Provide the (X, Y) coordinate of the cell's center where the given text is located.  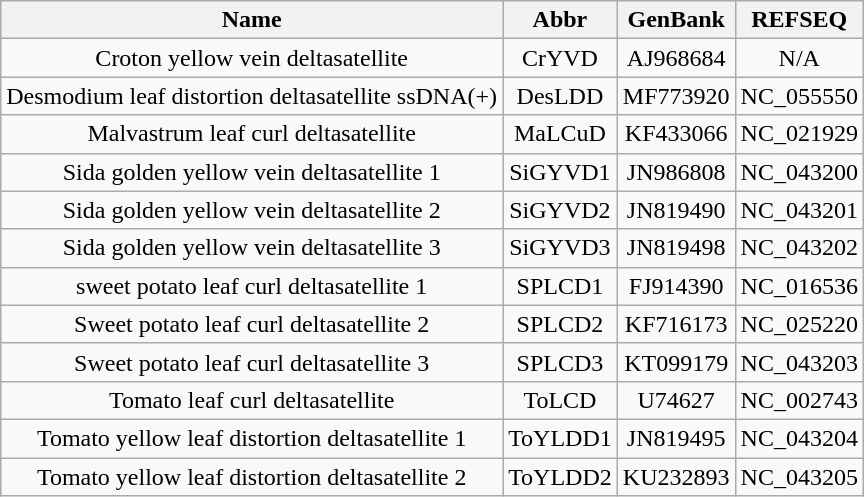
KT099179 (676, 362)
NC_043203 (799, 362)
Croton yellow vein deltasatellite (252, 58)
N/A (799, 58)
NC_025220 (799, 324)
SPLCD3 (560, 362)
MF773920 (676, 96)
GenBank (676, 20)
JN819498 (676, 248)
JN986808 (676, 172)
NC_043204 (799, 438)
SiGYVD1 (560, 172)
Sweet potato leaf curl deltasatellite 3 (252, 362)
KF716173 (676, 324)
NC_043201 (799, 210)
AJ968684 (676, 58)
ToLCD (560, 400)
Sida golden yellow vein deltasatellite 1 (252, 172)
NC_043200 (799, 172)
Sida golden yellow vein deltasatellite 3 (252, 248)
Sida golden yellow vein deltasatellite 2 (252, 210)
MaLCuD (560, 134)
Malvastrum leaf curl deltasatellite (252, 134)
NC_021929 (799, 134)
KF433066 (676, 134)
CrYVD (560, 58)
KU232893 (676, 477)
Desmodium leaf distortion deltasatellite ssDNA(+) (252, 96)
sweet potato leaf curl deltasatellite 1 (252, 286)
SiGYVD3 (560, 248)
SPLCD2 (560, 324)
SPLCD1 (560, 286)
NC_002743 (799, 400)
SiGYVD2 (560, 210)
NC_043205 (799, 477)
Sweet potato leaf curl deltasatellite 2 (252, 324)
Tomato yellow leaf distortion deltasatellite 1 (252, 438)
ToYLDD1 (560, 438)
JN819495 (676, 438)
Tomato leaf curl deltasatellite (252, 400)
NC_055550 (799, 96)
DesLDD (560, 96)
NC_016536 (799, 286)
U74627 (676, 400)
FJ914390 (676, 286)
Name (252, 20)
JN819490 (676, 210)
REFSEQ (799, 20)
ToYLDD2 (560, 477)
Abbr (560, 20)
NC_043202 (799, 248)
Tomato yellow leaf distortion deltasatellite 2 (252, 477)
